Detect which cell encompasses the target text, then output its [x, y] center coordinate. 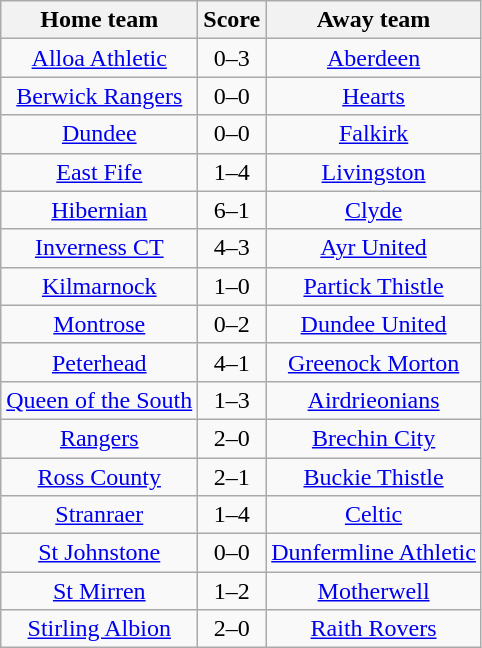
Berwick Rangers [100, 96]
Hearts [374, 96]
Inverness CT [100, 248]
Brechin City [374, 438]
0–2 [232, 324]
Queen of the South [100, 400]
1–3 [232, 400]
Aberdeen [374, 58]
2–1 [232, 477]
Falkirk [374, 134]
Dunfermline Athletic [374, 553]
Ayr United [374, 248]
Dundee [100, 134]
East Fife [100, 172]
Buckie Thistle [374, 477]
Greenock Morton [374, 362]
Stirling Albion [100, 629]
4–3 [232, 248]
4–1 [232, 362]
Airdrieonians [374, 400]
Livingston [374, 172]
Hibernian [100, 210]
1–2 [232, 591]
0–3 [232, 58]
St Mirren [100, 591]
Score [232, 20]
Partick Thistle [374, 286]
Motherwell [374, 591]
Montrose [100, 324]
Dundee United [374, 324]
Celtic [374, 515]
Rangers [100, 438]
Raith Rovers [374, 629]
St Johnstone [100, 553]
6–1 [232, 210]
Ross County [100, 477]
Kilmarnock [100, 286]
Peterhead [100, 362]
Clyde [374, 210]
Home team [100, 20]
Alloa Athletic [100, 58]
Away team [374, 20]
1–0 [232, 286]
Stranraer [100, 515]
